Pinpoint the cell where the given text exists, returning its (x, y) midpoint coordinate. 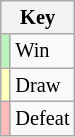
Key (38, 17)
Win (42, 51)
Draw (42, 85)
Defeat (42, 118)
